Provide the [x, y] coordinate of the cell's center where the given text is located.  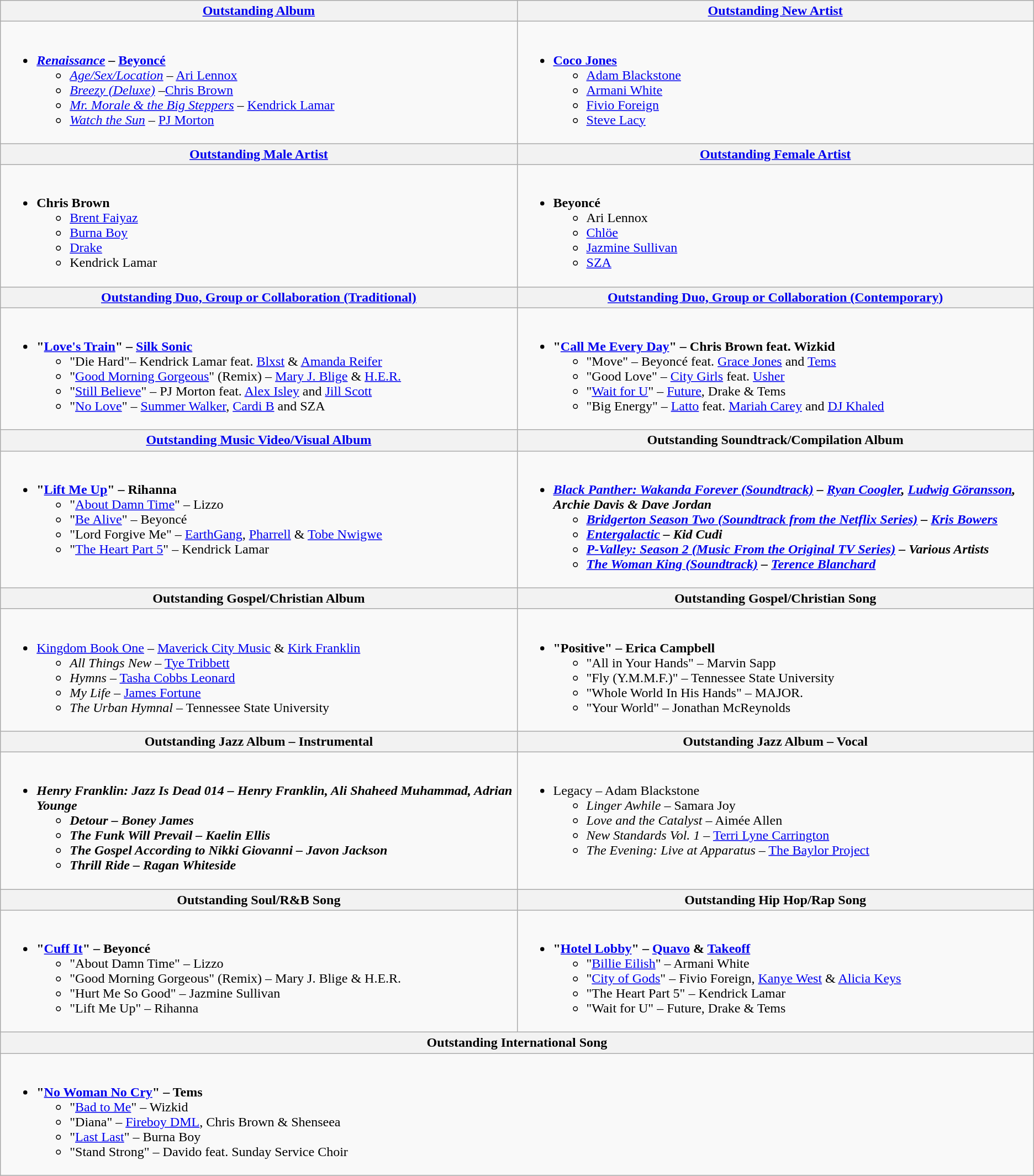
Outstanding Music Video/Visual Album [258, 440]
Renaissance – BeyoncéAge/Sex/Location – Ari LennoxBreezy (Deluxe) –Chris BrownMr. Morale & the Big Steppers – Kendrick LamarWatch the Sun – PJ Morton [258, 83]
Outstanding Album [258, 11]
Chris BrownBrent FaiyazBurna BoyDrakeKendrick Lamar [258, 225]
Outstanding Soundtrack/Compilation Album [775, 440]
Outstanding Duo, Group or Collaboration (Traditional) [258, 297]
Outstanding Gospel/Christian Song [775, 598]
Outstanding Jazz Album – Instrumental [258, 741]
Outstanding New Artist [775, 11]
Outstanding Soul/R&B Song [258, 900]
BeyoncéAri LennoxChlöeJazmine SullivanSZA [775, 225]
Coco JonesAdam BlackstoneArmani WhiteFivio ForeignSteve Lacy [775, 83]
Outstanding Female Artist [775, 154]
Outstanding Hip Hop/Rap Song [775, 900]
Outstanding Duo, Group or Collaboration (Contemporary) [775, 297]
Outstanding Male Artist [258, 154]
Outstanding International Song [517, 1043]
Outstanding Jazz Album – Vocal [775, 741]
Outstanding Gospel/Christian Album [258, 598]
